Scan for the cell matching the given text and deliver its (x, y) coordinate at center. 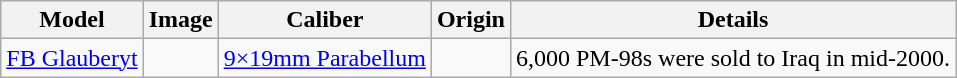
6,000 PM-98s were sold to Iraq in mid-2000. (732, 58)
FB Glauberyt (72, 58)
Image (180, 20)
Model (72, 20)
Origin (470, 20)
Caliber (324, 20)
9×19mm Parabellum (324, 58)
Details (732, 20)
